Detect which cell encompasses the target text, then output its [x, y] center coordinate. 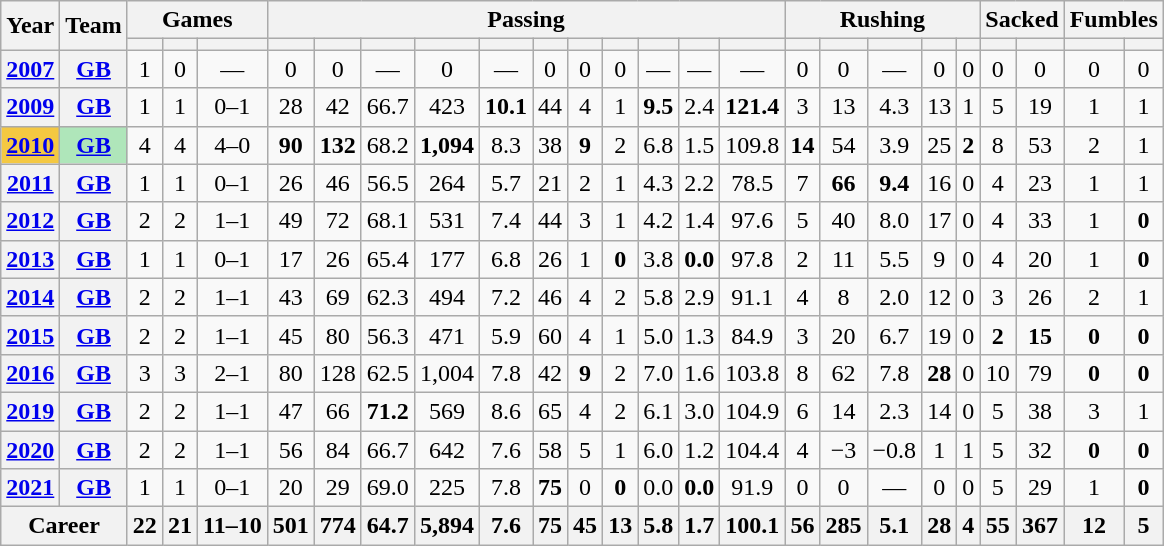
91.9 [752, 488]
56.5 [388, 183]
132 [338, 145]
Games [197, 20]
56.3 [388, 335]
78.5 [752, 183]
501 [290, 526]
5,894 [446, 526]
109.8 [752, 145]
16 [940, 183]
6.0 [658, 449]
40 [844, 221]
2–1 [232, 373]
2015 [30, 335]
Career [64, 526]
367 [1040, 526]
Fumbles [1114, 20]
4.2 [658, 221]
2014 [30, 297]
2.4 [700, 107]
−3 [844, 449]
Team [94, 26]
6.1 [658, 411]
25 [940, 145]
1,004 [446, 373]
2012 [30, 221]
264 [446, 183]
10.1 [506, 107]
2010 [30, 145]
47 [290, 411]
569 [446, 411]
5.9 [506, 335]
9.4 [894, 183]
2.3 [894, 411]
1.5 [700, 145]
Passing [526, 20]
49 [290, 221]
1.3 [700, 335]
72 [338, 221]
2020 [30, 449]
68.2 [388, 145]
79 [1040, 373]
121.4 [752, 107]
58 [550, 449]
64.7 [388, 526]
9.5 [658, 107]
5.7 [506, 183]
54 [844, 145]
69.0 [388, 488]
2013 [30, 259]
60 [550, 335]
97.6 [752, 221]
2016 [30, 373]
97.8 [752, 259]
10 [998, 373]
8.3 [506, 145]
100.1 [752, 526]
104.4 [752, 449]
3.0 [700, 411]
128 [338, 373]
5.0 [658, 335]
774 [338, 526]
471 [446, 335]
15 [1040, 335]
2007 [30, 69]
8.6 [506, 411]
6.7 [894, 335]
68.1 [388, 221]
1.6 [700, 373]
177 [446, 259]
1.2 [700, 449]
2019 [30, 411]
33 [1040, 221]
531 [446, 221]
2011 [30, 183]
8.0 [894, 221]
104.9 [752, 411]
−0.8 [894, 449]
53 [1040, 145]
32 [1040, 449]
23 [1040, 183]
65.4 [388, 259]
642 [446, 449]
Sacked [1022, 20]
11 [844, 259]
84 [338, 449]
3.8 [658, 259]
62 [844, 373]
3.9 [894, 145]
55 [998, 526]
65 [550, 411]
84.9 [752, 335]
71.2 [388, 411]
62.5 [388, 373]
5.5 [894, 259]
11–10 [232, 526]
2.9 [700, 297]
2.2 [700, 183]
2021 [30, 488]
423 [446, 107]
225 [446, 488]
43 [290, 297]
2009 [30, 107]
285 [844, 526]
7.0 [658, 373]
1.7 [700, 526]
90 [290, 145]
494 [446, 297]
62.3 [388, 297]
7.2 [506, 297]
7.4 [506, 221]
69 [338, 297]
2.0 [894, 297]
22 [144, 526]
1,094 [446, 145]
Year [30, 26]
7 [802, 183]
1.4 [700, 221]
Rushing [882, 20]
91.1 [752, 297]
4–0 [232, 145]
103.8 [752, 373]
5.1 [894, 526]
6 [802, 411]
